Identify which cell holds the provided text, then report its [X, Y] central coordinate. 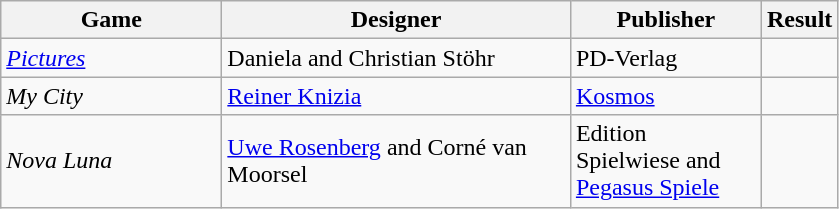
Publisher [666, 20]
Reiner Knizia [396, 96]
Result [799, 20]
My City [112, 96]
Pictures [112, 58]
Designer [396, 20]
Uwe Rosenberg and Corné van Moorsel [396, 161]
Daniela and Christian Stöhr [396, 58]
Edition Spielwiese and Pegasus Spiele [666, 161]
Kosmos [666, 96]
Game [112, 20]
PD-Verlag [666, 58]
Nova Luna [112, 161]
